Return the [x, y] coordinate for the center point of the cell that contains the specified text.  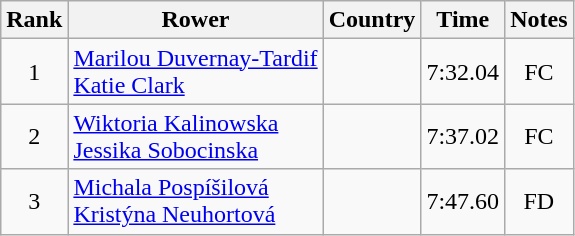
7:47.60 [463, 202]
1 [34, 72]
Marilou Duvernay-TardifKatie Clark [196, 72]
Rank [34, 20]
2 [34, 136]
Michala PospíšilováKristýna Neuhortová [196, 202]
Wiktoria KalinowskaJessika Sobocinska [196, 136]
Time [463, 20]
Rower [196, 20]
Notes [539, 20]
FD [539, 202]
Country [372, 20]
7:32.04 [463, 72]
7:37.02 [463, 136]
3 [34, 202]
